Provide the (x, y) coordinate of the cell's center where the given text is located.  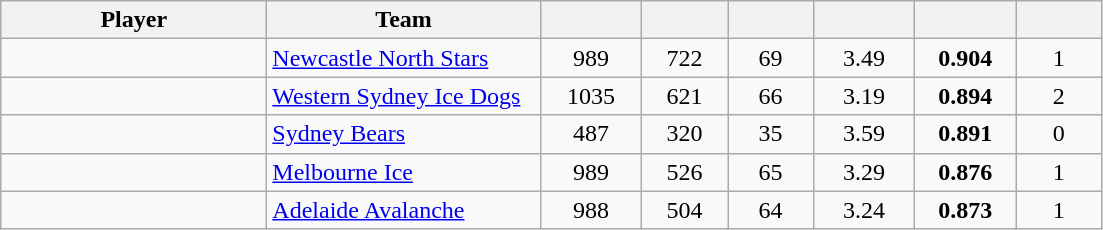
64 (771, 210)
3.24 (864, 210)
3.19 (864, 96)
3.29 (864, 172)
0.891 (966, 134)
Adelaide Avalanche (404, 210)
Newcastle North Stars (404, 58)
0.876 (966, 172)
69 (771, 58)
Player (134, 20)
65 (771, 172)
3.59 (864, 134)
526 (684, 172)
0.904 (966, 58)
1035 (590, 96)
621 (684, 96)
35 (771, 134)
Western Sydney Ice Dogs (404, 96)
2 (1059, 96)
504 (684, 210)
0.873 (966, 210)
722 (684, 58)
3.49 (864, 58)
66 (771, 96)
Melbourne Ice (404, 172)
320 (684, 134)
Sydney Bears (404, 134)
0 (1059, 134)
Team (404, 20)
988 (590, 210)
0.894 (966, 96)
487 (590, 134)
